Find where the given text appears and provide that cell's center as (x, y) coordinate. 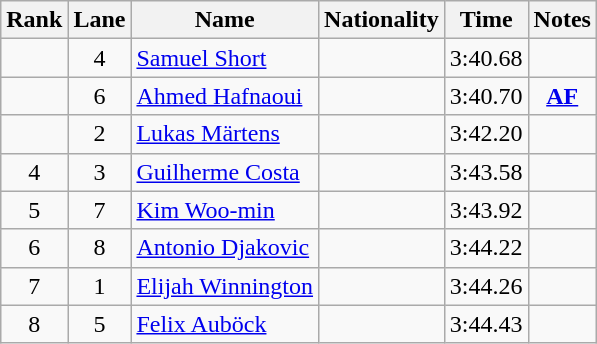
3:43.92 (486, 210)
3:44.22 (486, 248)
1 (100, 286)
Lukas Märtens (225, 134)
Felix Auböck (225, 324)
Ahmed Hafnaoui (225, 96)
Notes (562, 20)
Samuel Short (225, 58)
Antonio Djakovic (225, 248)
Lane (100, 20)
Rank (34, 20)
Nationality (382, 20)
AF (562, 96)
3:44.43 (486, 324)
3:43.58 (486, 172)
3:42.20 (486, 134)
Kim Woo-min (225, 210)
3:40.70 (486, 96)
3:40.68 (486, 58)
Time (486, 20)
3:44.26 (486, 286)
Elijah Winnington (225, 286)
Guilherme Costa (225, 172)
3 (100, 172)
2 (100, 134)
Name (225, 20)
